Provide the (x, y) coordinate of the cell's center where the given text is located.  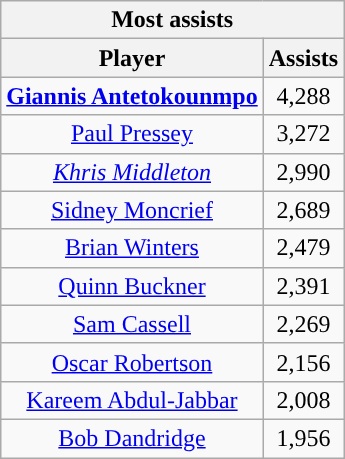
Assists (303, 58)
Player (132, 58)
Sam Cassell (132, 324)
2,479 (303, 248)
2,391 (303, 286)
2,990 (303, 172)
Sidney Moncrief (132, 210)
Brian Winters (132, 248)
2,156 (303, 362)
4,288 (303, 96)
Paul Pressey (132, 134)
Bob Dandridge (132, 438)
2,689 (303, 210)
2,008 (303, 400)
Giannis Antetokounmpo (132, 96)
Kareem Abdul-Jabbar (132, 400)
Oscar Robertson (132, 362)
Khris Middleton (132, 172)
Quinn Buckner (132, 286)
2,269 (303, 324)
Most assists (172, 20)
3,272 (303, 134)
1,956 (303, 438)
